Locate the cell with the specified text and output its (X, Y) center coordinate. 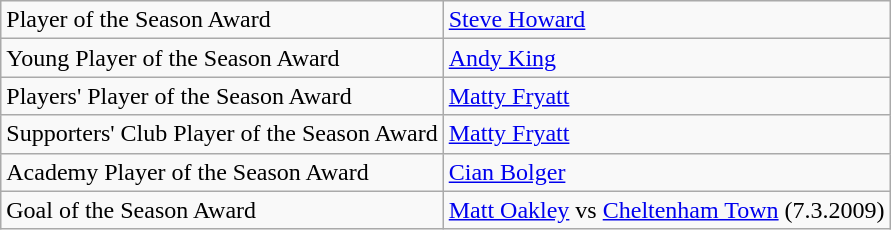
Supporters' Club Player of the Season Award (222, 134)
Matt Oakley vs Cheltenham Town (7.3.2009) (666, 210)
Cian Bolger (666, 172)
Steve Howard (666, 20)
Goal of the Season Award (222, 210)
Young Player of the Season Award (222, 58)
Player of the Season Award (222, 20)
Andy King (666, 58)
Players' Player of the Season Award (222, 96)
Academy Player of the Season Award (222, 172)
